Detect which cell encompasses the target text, then output its (X, Y) center coordinate. 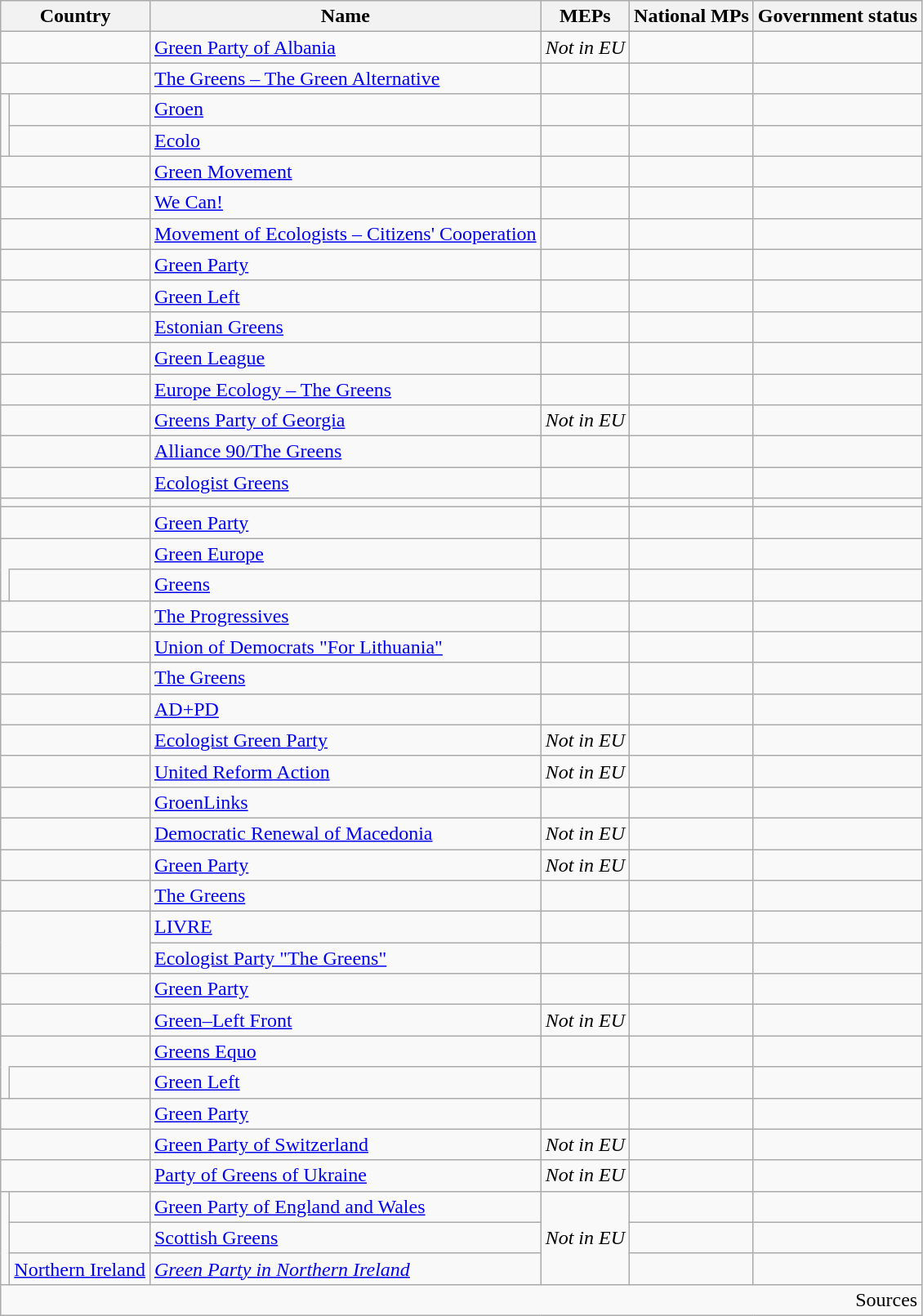
Movement of Ecologists – Citizens' Cooperation (345, 234)
Ecolo (345, 141)
Europe Ecology – The Greens (345, 390)
Sources (461, 1300)
AD+PD (345, 709)
MEPs (585, 16)
Green Party of Albania (345, 47)
Green League (345, 358)
Greens (345, 585)
Name (345, 16)
GroenLinks (345, 802)
Green Party of Switzerland (345, 1144)
Alliance 90/The Greens (345, 452)
Groen (345, 109)
Green–Left Front (345, 1020)
Estonian Greens (345, 327)
Party of Greens of Ukraine (345, 1175)
Greens Equo (345, 1051)
Greens Party of Georgia (345, 421)
Green Party of England and Wales (345, 1207)
Ecologist Greens (345, 483)
National MPs (692, 16)
United Reform Action (345, 771)
The Greens – The Green Alternative (345, 78)
Scottish Greens (345, 1238)
Green Europe (345, 554)
Green Party in Northern Ireland (345, 1269)
Ecologist Party "The Greens" (345, 958)
Government status (837, 16)
The Progressives (345, 616)
LIVRE (345, 927)
Northern Ireland (80, 1269)
Green Movement (345, 172)
We Can! (345, 203)
Democratic Renewal of Macedonia (345, 833)
Union of Democrats "For Lithuania" (345, 647)
Country (75, 16)
Ecologist Green Party (345, 740)
